From the cell containing the given text, extract its center point as [x, y] coordinate. 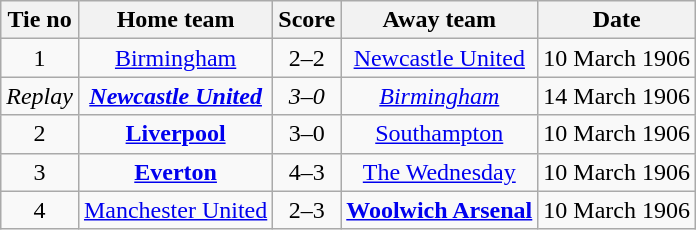
2 [40, 134]
Southampton [440, 134]
Everton [175, 172]
Tie no [40, 20]
Woolwich Arsenal [440, 210]
The Wednesday [440, 172]
4 [40, 210]
4–3 [307, 172]
Liverpool [175, 134]
1 [40, 58]
2–2 [307, 58]
3 [40, 172]
Date [617, 20]
Home team [175, 20]
Manchester United [175, 210]
Replay [40, 96]
Away team [440, 20]
2–3 [307, 210]
Score [307, 20]
14 March 1906 [617, 96]
